For the text-containing cell, return its midpoint in (X, Y) coordinate format. 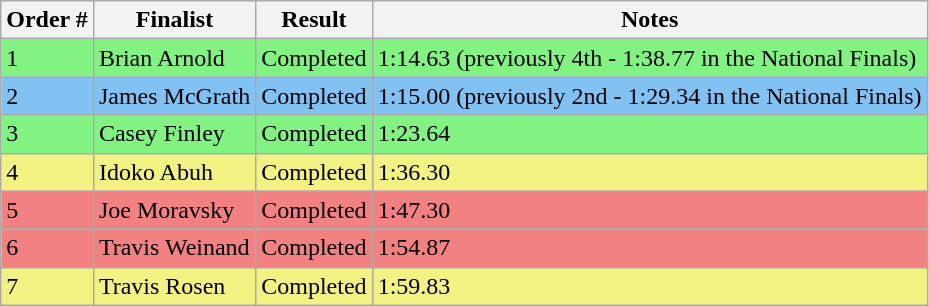
7 (48, 286)
3 (48, 134)
1:59.83 (650, 286)
Idoko Abuh (174, 172)
Brian Arnold (174, 58)
Joe Moravsky (174, 210)
Casey Finley (174, 134)
1:47.30 (650, 210)
1:54.87 (650, 248)
6 (48, 248)
4 (48, 172)
2 (48, 96)
Travis Weinand (174, 248)
Finalist (174, 20)
Order # (48, 20)
1:14.63 (previously 4th - 1:38.77 in the National Finals) (650, 58)
Travis Rosen (174, 286)
1 (48, 58)
1:15.00 (previously 2nd - 1:29.34 in the National Finals) (650, 96)
James McGrath (174, 96)
1:36.30 (650, 172)
Result (314, 20)
1:23.64 (650, 134)
5 (48, 210)
Notes (650, 20)
